Locate the cell with the specified text and output its (x, y) center coordinate. 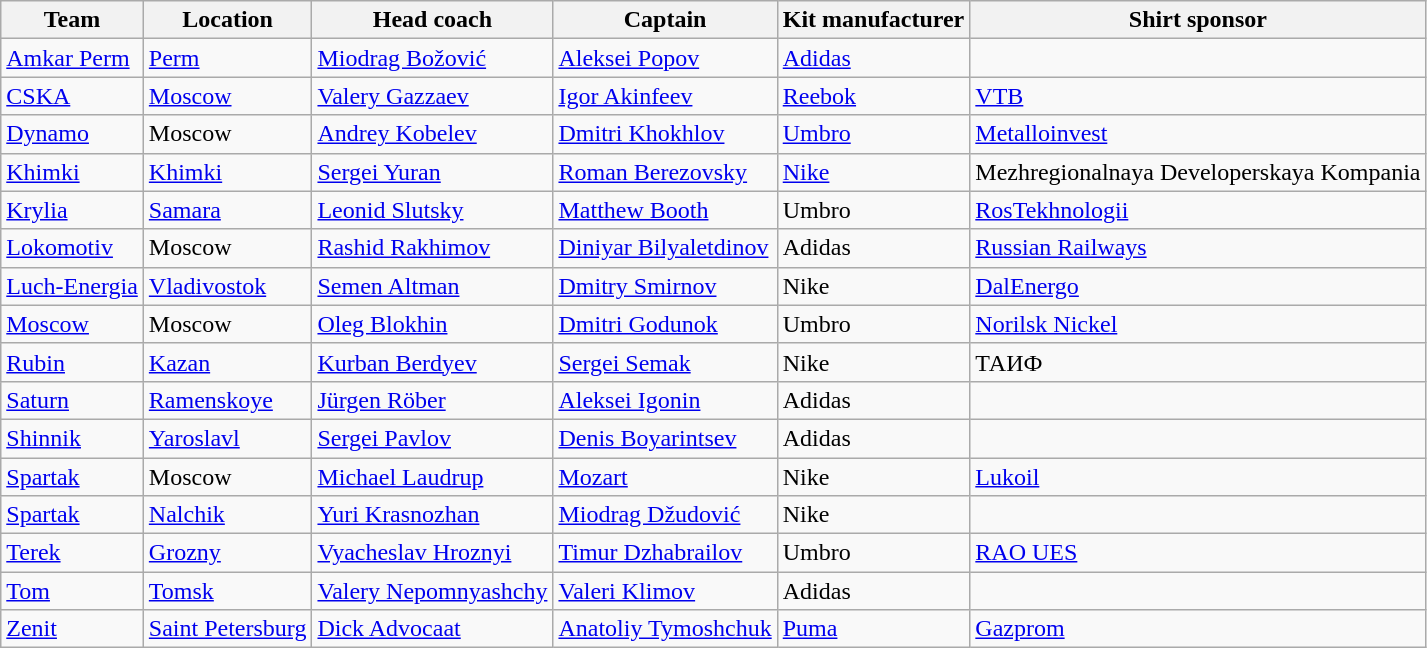
Head coach (432, 20)
Matthew Booth (665, 210)
Krylia (72, 210)
Saturn (72, 400)
Mozart (665, 477)
Russian Railways (1198, 248)
Diniyar Bilyaletdinov (665, 248)
VTB (1198, 96)
RAO UES (1198, 553)
Reebok (874, 96)
Norilsk Nickel (1198, 324)
Jürgen Röber (432, 400)
Terek (72, 553)
Kurban Berdyev (432, 362)
Tom (72, 591)
Miodrag Božović (432, 58)
Igor Akinfeev (665, 96)
Valeri Klimov (665, 591)
Kazan (228, 362)
Aleksei Popov (665, 58)
Metalloinvest (1198, 134)
Timur Dzhabrailov (665, 553)
Kit manufacturer (874, 20)
Yuri Krasnozhan (432, 515)
Andrey Kobelev (432, 134)
Vladivostok (228, 286)
Dmitri Khokhlov (665, 134)
Tomsk (228, 591)
Sergei Semak (665, 362)
Dynamo (72, 134)
Amkar Perm (72, 58)
Leonid Slutsky (432, 210)
Anatoliy Tymoshchuk (665, 629)
Sergei Yuran (432, 172)
Gazprom (1198, 629)
Miodrag Džudović (665, 515)
DalEnergo (1198, 286)
Rashid Rakhimov (432, 248)
Shirt sponsor (1198, 20)
Lukoil (1198, 477)
Dick Advocaat (432, 629)
Dmitry Smirnov (665, 286)
Michael Laudrup (432, 477)
Zenit (72, 629)
Valery Nepomnyashchy (432, 591)
Roman Berezovsky (665, 172)
Team (72, 20)
Dmitri Godunok (665, 324)
Vyacheslav Hroznyi (432, 553)
Ramenskoye (228, 400)
Aleksei Igonin (665, 400)
Yaroslavl (228, 438)
Puma (874, 629)
Saint Petersburg (228, 629)
Rubin (72, 362)
Captain (665, 20)
Nalchik (228, 515)
Oleg Blokhin (432, 324)
Semen Altman (432, 286)
Valery Gazzaev (432, 96)
Location (228, 20)
CSKA (72, 96)
Grozny (228, 553)
Denis Boyarintsev (665, 438)
Sergei Pavlov (432, 438)
ТАИФ (1198, 362)
Shinnik (72, 438)
Perm (228, 58)
RosTekhnologii (1198, 210)
Lokomotiv (72, 248)
Samara (228, 210)
Mezhregionalnaya Developerskaya Kompania (1198, 172)
Luch-Energia (72, 286)
